Extract the [X, Y] coordinate from the center of the cell holding the provided text.  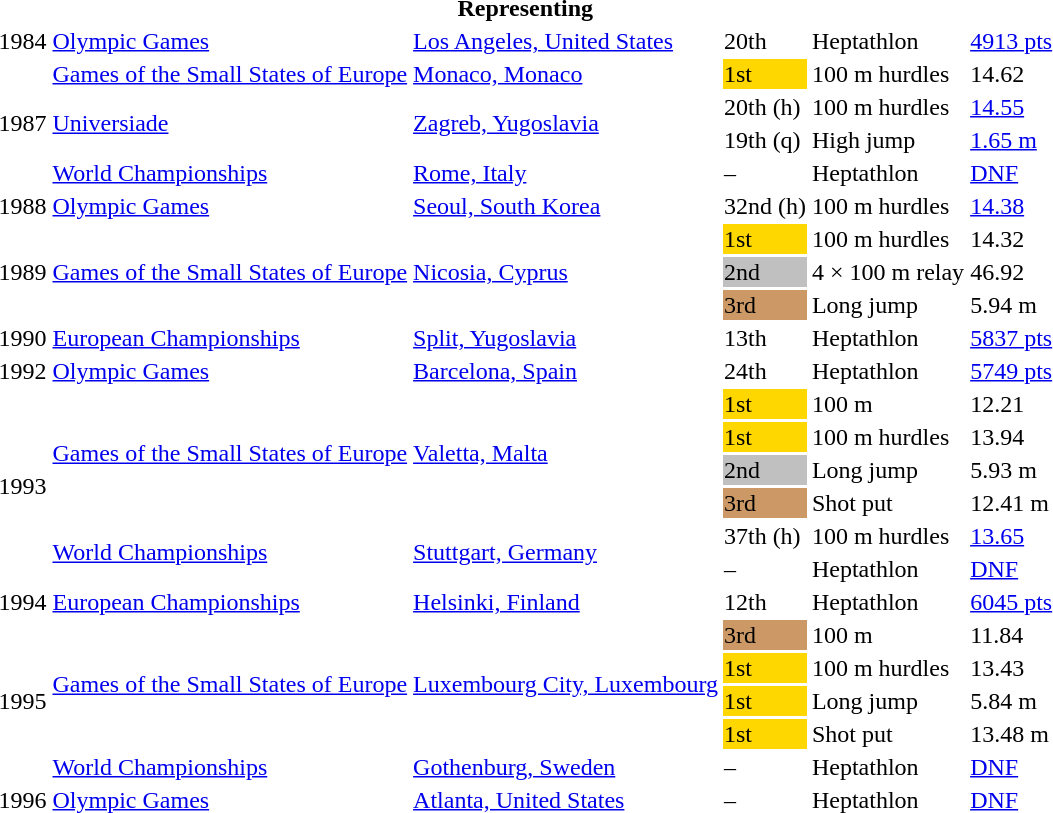
Stuttgart, Germany [566, 552]
Split, Yugoslavia [566, 338]
13th [764, 338]
Zagreb, Yugoslavia [566, 124]
37th (h) [764, 536]
24th [764, 371]
Barcelona, Spain [566, 371]
Universiade [230, 124]
Valetta, Malta [566, 454]
19th (q) [764, 140]
20th [764, 41]
Rome, Italy [566, 173]
12th [764, 602]
Luxembourg City, Luxembourg [566, 684]
Gothenburg, Sweden [566, 767]
20th (h) [764, 107]
High jump [888, 140]
Los Angeles, United States [566, 41]
Monaco, Monaco [566, 74]
Nicosia, Cyprus [566, 272]
32nd (h) [764, 206]
4 × 100 m relay [888, 272]
Helsinki, Finland [566, 602]
Seoul, South Korea [566, 206]
